Pinpoint the cell where the given text exists, returning its [x, y] midpoint coordinate. 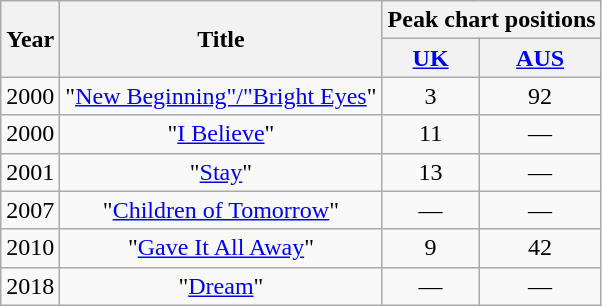
UK [430, 58]
42 [540, 248]
"Children of Tomorrow" [221, 210]
"Dream" [221, 286]
92 [540, 96]
"New Beginning"/"Bright Eyes" [221, 96]
"I Believe" [221, 134]
9 [430, 248]
2001 [30, 172]
2007 [30, 210]
"Stay" [221, 172]
2018 [30, 286]
13 [430, 172]
2010 [30, 248]
Peak chart positions [492, 20]
"Gave It All Away" [221, 248]
AUS [540, 58]
11 [430, 134]
Title [221, 39]
3 [430, 96]
Year [30, 39]
